Scan for the cell matching the given text and deliver its [X, Y] coordinate at center. 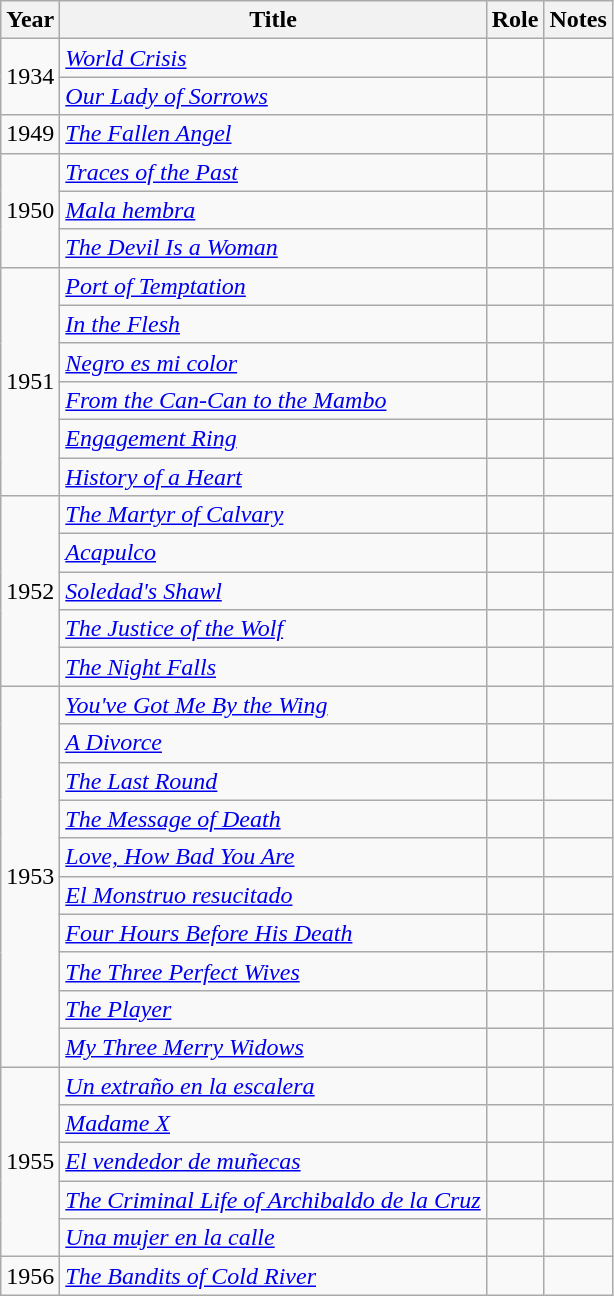
El Monstruo resucitado [273, 895]
The Fallen Angel [273, 134]
1952 [30, 591]
The Criminal Life of Archibaldo de la Cruz [273, 1200]
Year [30, 20]
Port of Temptation [273, 286]
You've Got Me By the Wing [273, 705]
World Crisis [273, 58]
Four Hours Before His Death [273, 933]
From the Can-Can to the Mambo [273, 400]
Madame X [273, 1124]
My Three Merry Widows [273, 1047]
1950 [30, 210]
The Martyr of Calvary [273, 515]
El vendedor de muñecas [273, 1162]
The Devil Is a Woman [273, 248]
1953 [30, 876]
The Message of Death [273, 819]
Our Lady of Sorrows [273, 96]
Mala hembra [273, 210]
Notes [578, 20]
Engagement Ring [273, 438]
History of a Heart [273, 477]
Un extraño en la escalera [273, 1085]
Traces of the Past [273, 172]
The Bandits of Cold River [273, 1276]
Title [273, 20]
Love, How Bad You Are [273, 857]
The Night Falls [273, 667]
Acapulco [273, 553]
1956 [30, 1276]
1949 [30, 134]
1934 [30, 77]
The Justice of the Wolf [273, 629]
The Three Perfect Wives [273, 971]
A Divorce [273, 743]
Soledad's Shawl [273, 591]
1955 [30, 1161]
Una mujer en la calle [273, 1238]
In the Flesh [273, 324]
Negro es mi color [273, 362]
The Last Round [273, 781]
The Player [273, 1009]
1951 [30, 381]
Role [515, 20]
